From the cell containing the given text, extract its center point as [x, y] coordinate. 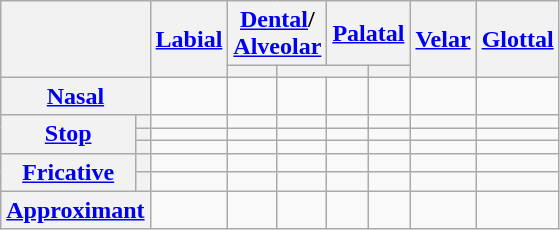
Labial [189, 39]
Velar [443, 39]
Fricative [68, 172]
Nasal [76, 96]
Dental/Alveolar [278, 34]
Approximant [76, 210]
Stop [68, 134]
Glottal [518, 39]
Palatal [368, 34]
